Return [x, y] of the center of cell containing provided text 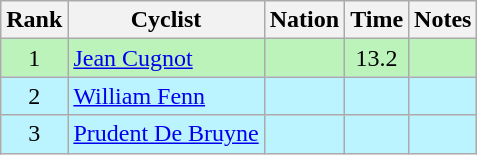
2 [34, 96]
Notes [443, 20]
Prudent De Bruyne [166, 134]
Jean Cugnot [166, 58]
Time [377, 20]
Rank [34, 20]
13.2 [377, 58]
Cyclist [166, 20]
1 [34, 58]
Nation [304, 20]
William Fenn [166, 96]
3 [34, 134]
